Return (X, Y) of the center of cell containing provided text 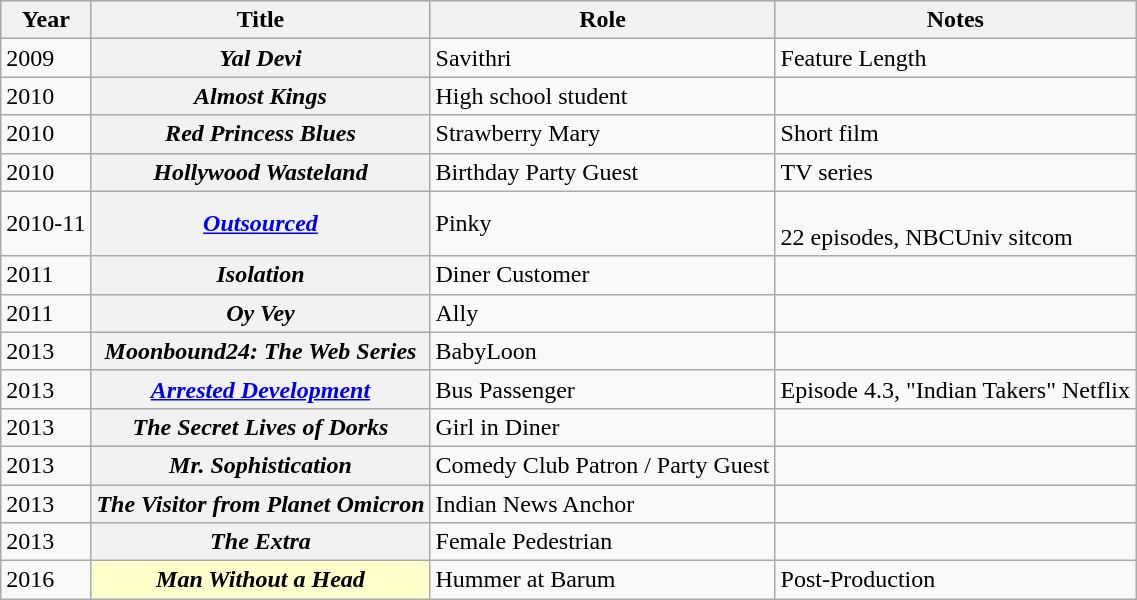
2010-11 (46, 224)
Title (260, 20)
Notes (955, 20)
Pinky (602, 224)
Post-Production (955, 580)
Episode 4.3, "Indian Takers" Netflix (955, 389)
2016 (46, 580)
Ally (602, 313)
Isolation (260, 275)
Bus Passenger (602, 389)
Almost Kings (260, 96)
High school student (602, 96)
Savithri (602, 58)
Man Without a Head (260, 580)
Year (46, 20)
Moonbound24: The Web Series (260, 351)
BabyLoon (602, 351)
Feature Length (955, 58)
Hummer at Barum (602, 580)
Role (602, 20)
22 episodes, NBCUniv sitcom (955, 224)
TV series (955, 172)
Short film (955, 134)
Comedy Club Patron / Party Guest (602, 465)
Indian News Anchor (602, 503)
The Extra (260, 542)
Strawberry Mary (602, 134)
The Secret Lives of Dorks (260, 427)
Hollywood Wasteland (260, 172)
Oy Vey (260, 313)
Mr. Sophistication (260, 465)
Outsourced (260, 224)
Diner Customer (602, 275)
Arrested Development (260, 389)
Red Princess Blues (260, 134)
Yal Devi (260, 58)
The Visitor from Planet Omicron (260, 503)
2009 (46, 58)
Girl in Diner (602, 427)
Birthday Party Guest (602, 172)
Female Pedestrian (602, 542)
